Output the (X, Y) coordinate of the center of the cell containing the given text.  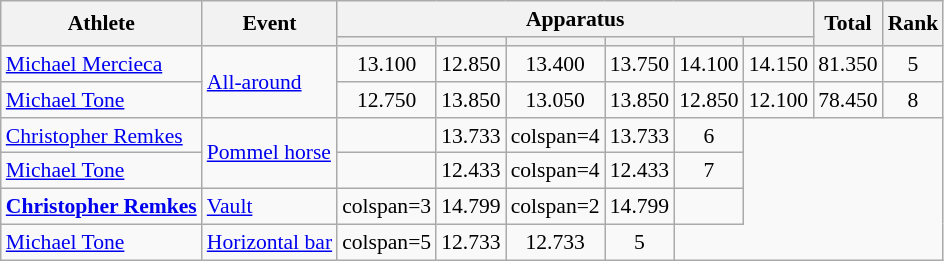
12.100 (778, 100)
Pommel horse (270, 154)
14.100 (708, 64)
colspan=3 (386, 207)
13.050 (556, 100)
Athlete (102, 24)
colspan=5 (386, 243)
colspan=2 (556, 207)
Total (848, 24)
12.750 (386, 100)
Apparatus (575, 19)
Vault (270, 207)
7 (708, 171)
Michael Mercieca (102, 64)
Event (270, 24)
8 (914, 100)
14.150 (778, 64)
All-around (270, 82)
81.350 (848, 64)
13.400 (556, 64)
6 (708, 136)
Horizontal bar (270, 243)
Rank (914, 24)
78.450 (848, 100)
13.100 (386, 64)
13.750 (640, 64)
